Output the [x, y] coordinate of the center of the cell containing the given text.  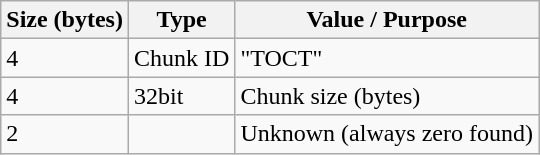
32bit [181, 96]
Unknown (always zero found) [387, 134]
Value / Purpose [387, 20]
"TOCT" [387, 58]
Size (bytes) [65, 20]
Type [181, 20]
2 [65, 134]
Chunk size (bytes) [387, 96]
Chunk ID [181, 58]
